From the cell containing the given text, extract its center point as [X, Y] coordinate. 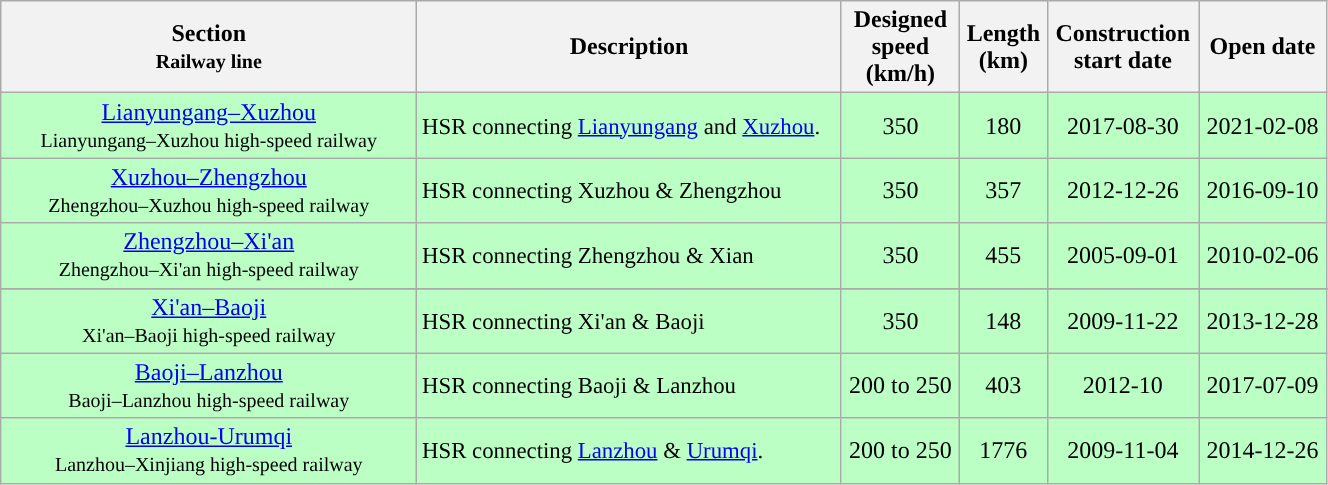
HSR connecting Xuzhou & Zhengzhou [629, 190]
2010-02-06 [1263, 256]
2009-11-22 [1122, 320]
1776 [1003, 450]
357 [1003, 190]
2009-11-04 [1122, 450]
Lanzhou-Urumqi Lanzhou–Xinjiang high-speed railway [209, 450]
Section Railway line [209, 47]
455 [1003, 256]
2014-12-26 [1263, 450]
Lianyungang–Xuzhou Lianyungang–Xuzhou high-speed railway [209, 126]
Xi'an–BaojiXi'an–Baoji high-speed railway [209, 320]
2005-09-01 [1122, 256]
2017-07-09 [1263, 386]
HSR connecting Lianyungang and Xuzhou. [629, 126]
148 [1003, 320]
Description [629, 47]
Designed speed (km/h) [900, 47]
180 [1003, 126]
403 [1003, 386]
HSR connecting Lanzhou & Urumqi. [629, 450]
Baoji–LanzhouBaoji–Lanzhou high-speed railway [209, 386]
HSR connecting Xi'an & Baoji [629, 320]
2016-09-10 [1263, 190]
HSR connecting Baoji & Lanzhou [629, 386]
2012-10 [1122, 386]
Length (km) [1003, 47]
Open date [1263, 47]
Construction start date [1122, 47]
2017-08-30 [1122, 126]
2013-12-28 [1263, 320]
2021-02-08 [1263, 126]
Xuzhou–ZhengzhouZhengzhou–Xuzhou high-speed railway [209, 190]
Zhengzhou–Xi'anZhengzhou–Xi'an high-speed railway [209, 256]
HSR connecting Zhengzhou & Xian [629, 256]
2012-12-26 [1122, 190]
